Search for the cell housing the specified text and yield its [X, Y] center coordinate. 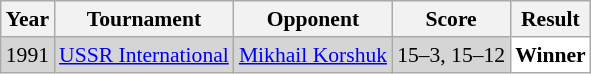
15–3, 15–12 [451, 55]
Opponent [313, 19]
Winner [550, 55]
Score [451, 19]
USSR International [144, 55]
1991 [28, 55]
Tournament [144, 19]
Year [28, 19]
Mikhail Korshuk [313, 55]
Result [550, 19]
